Pinpoint the cell where the given text exists, returning its [X, Y] midpoint coordinate. 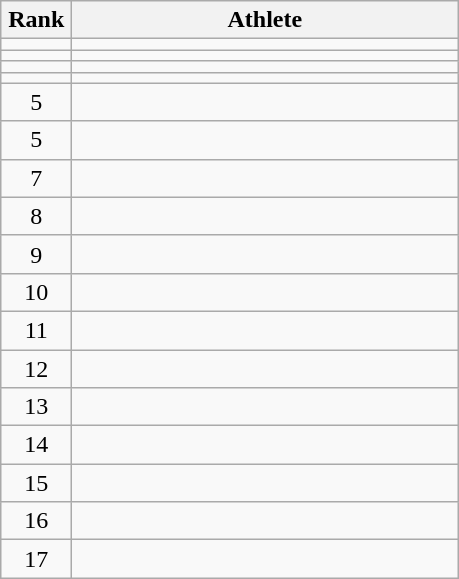
12 [36, 369]
14 [36, 445]
8 [36, 216]
16 [36, 521]
13 [36, 407]
10 [36, 292]
11 [36, 330]
Rank [36, 20]
Athlete [265, 20]
15 [36, 483]
7 [36, 178]
17 [36, 559]
9 [36, 254]
